Pinpoint the cell where the given text exists, returning its [X, Y] midpoint coordinate. 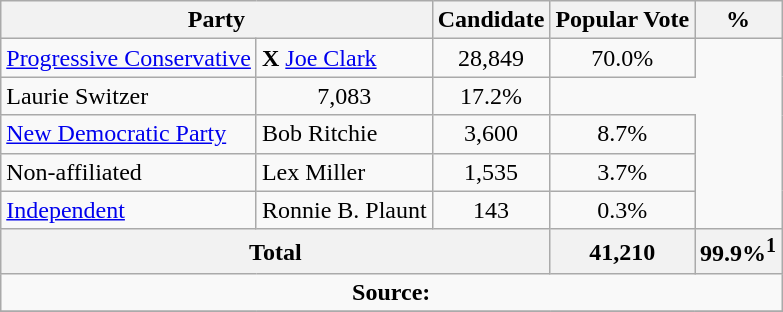
Independent [129, 210]
28,849 [491, 58]
X Joe Clark [344, 58]
99.9%1 [738, 252]
3.7% [622, 172]
7,083 [344, 96]
Party [216, 20]
Candidate [491, 20]
1,535 [491, 172]
Non-affiliated [129, 172]
Total [276, 252]
New Democratic Party [129, 134]
3,600 [491, 134]
Laurie Switzer [129, 96]
143 [491, 210]
Bob Ritchie [344, 134]
17.2% [491, 96]
70.0% [622, 58]
Ronnie B. Plaunt [344, 210]
41,210 [622, 252]
Source: [392, 293]
Progressive Conservative [129, 58]
8.7% [622, 134]
Lex Miller [344, 172]
% [738, 20]
0.3% [622, 210]
Popular Vote [622, 20]
